Provide the [x, y] coordinate of the cell's center where the given text is located.  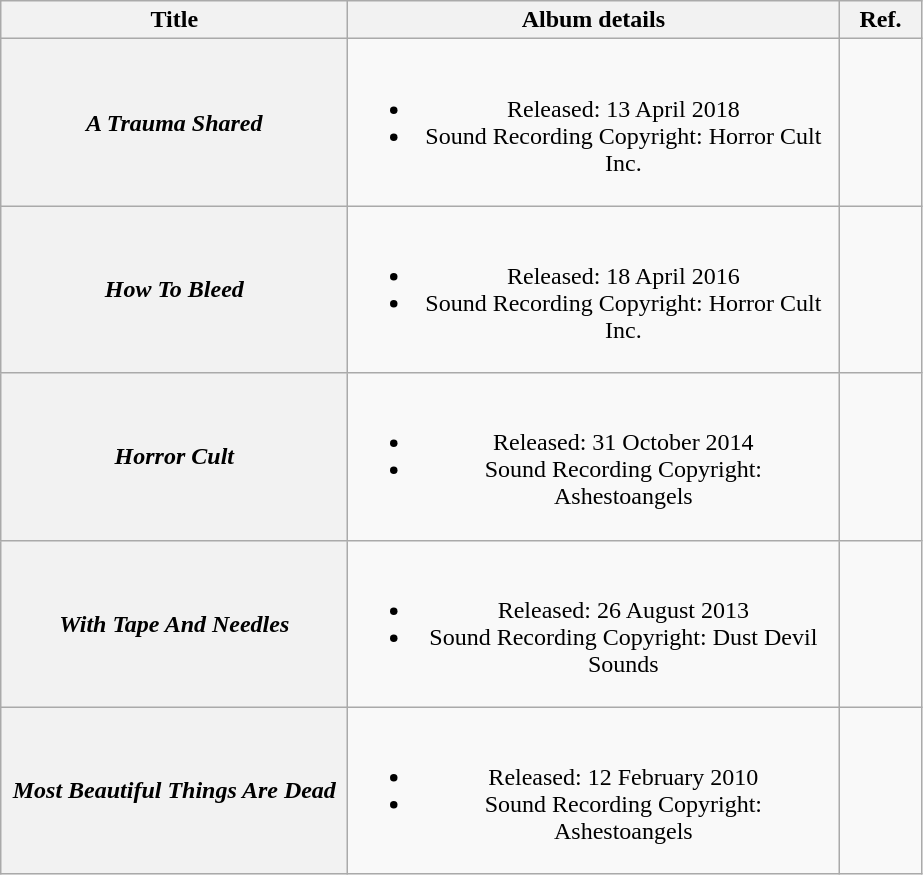
With Tape And Needles [174, 624]
Album details [594, 20]
Ref. [880, 20]
How To Bleed [174, 290]
Most Beautiful Things Are Dead [174, 790]
Released: 12 February 2010Sound Recording Copyright: Ashestoangels [594, 790]
Released: 26 August 2013Sound Recording Copyright: Dust Devil Sounds [594, 624]
Horror Cult [174, 456]
A Trauma Shared [174, 122]
Released: 13 April 2018Sound Recording Copyright: Horror Cult Inc. [594, 122]
Released: 31 October 2014Sound Recording Copyright: Ashestoangels [594, 456]
Title [174, 20]
Released: 18 April 2016Sound Recording Copyright: Horror Cult Inc. [594, 290]
